Identify which cell holds the provided text, then report its (X, Y) central coordinate. 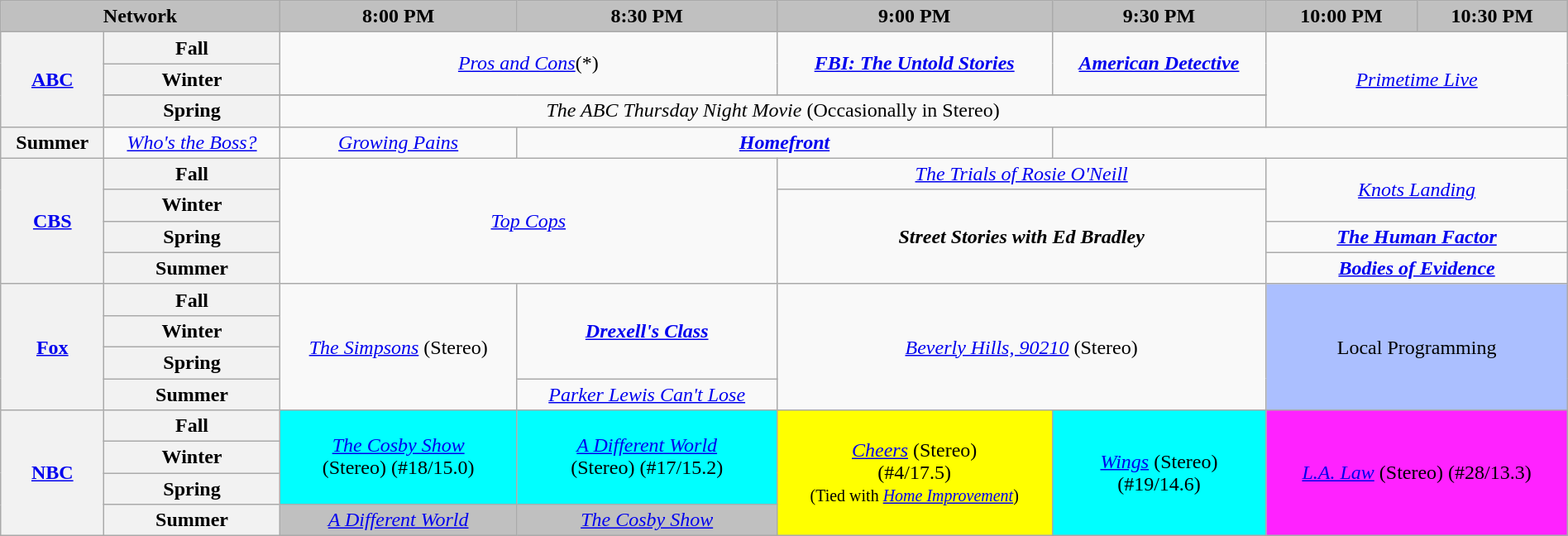
The Cosby Show(Stereo) (#18/15.0) (399, 457)
Beverly Hills, 90210 (Stereo) (1021, 347)
American Detective (1159, 64)
10:30 PM (1492, 17)
A Different World (399, 520)
A Different World(Stereo) (#17/15.2) (647, 457)
Bodies of Evidence (1417, 268)
Pros and Cons(*) (528, 64)
8:00 PM (399, 17)
The Cosby Show (647, 520)
9:00 PM (915, 17)
Parker Lewis Can't Lose (647, 395)
Drexell's Class (647, 331)
8:30 PM (647, 17)
Street Stories with Ed Bradley (1021, 237)
ABC (53, 79)
L.A. Law (Stereo) (#28/13.3) (1417, 473)
10:00 PM (1341, 17)
Local Programming (1417, 347)
Primetime Live (1417, 79)
Knots Landing (1417, 189)
Growing Pains (399, 142)
Who's the Boss? (192, 142)
9:30 PM (1159, 17)
The ABC Thursday Night Movie (Occasionally in Stereo) (772, 111)
FBI: The Untold Stories (915, 64)
Fox (53, 347)
Wings (Stereo)(#19/14.6) (1159, 473)
CBS (53, 221)
The Simpsons (Stereo) (399, 347)
The Human Factor (1417, 237)
The Trials of Rosie O'Neill (1021, 174)
NBC (53, 473)
Network (141, 17)
Top Cops (528, 221)
Cheers (Stereo)(#4/17.5)(Tied with Home Improvement) (915, 473)
Homefront (784, 142)
